Locate the cell with the specified text and output its (X, Y) center coordinate. 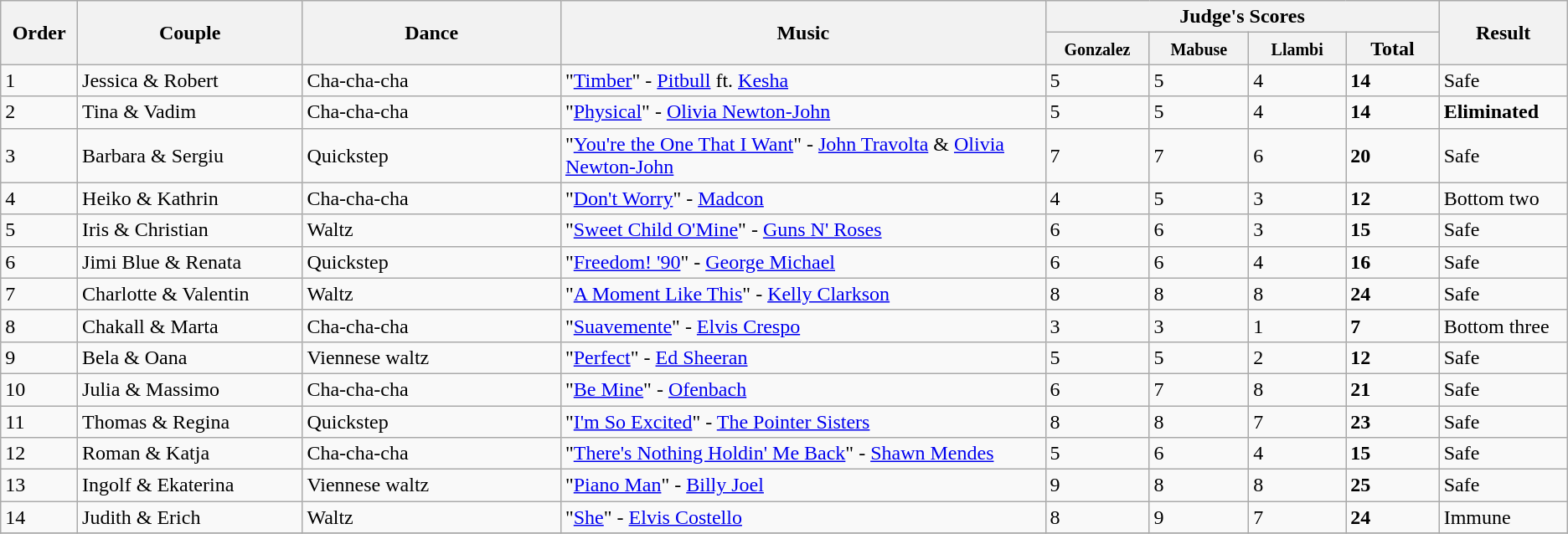
20 (1392, 156)
Bottom three (1503, 326)
"Perfect" - Ed Sheeran (802, 357)
Couple (190, 33)
Jessica & Robert (190, 80)
23 (1392, 421)
"Don't Worry" - Madcon (802, 198)
Judge's Scores (1242, 17)
Tina & Vadim (190, 112)
"You're the One That I Want" - John Travolta & Olivia Newton-John (802, 156)
16 (1392, 262)
"Freedom! '90" - George Michael (802, 262)
"She" - Elvis Costello (802, 517)
Gonzalez (1097, 49)
Jimi Blue & Renata (190, 262)
11 (39, 421)
Chakall & Marta (190, 326)
Total (1392, 49)
"A Moment Like This" - Kelly Clarkson (802, 294)
Roman & Katja (190, 454)
10 (39, 389)
Thomas & Regina (190, 421)
Ingolf & Ekaterina (190, 485)
Iris & Christian (190, 230)
Barbara & Sergiu (190, 156)
Dance (432, 33)
Heiko & Kathrin (190, 198)
"Piano Man" - Billy Joel (802, 485)
Immune (1503, 517)
Bottom two (1503, 198)
"Suavemente" - Elvis Crespo (802, 326)
"Sweet Child O'Mine" - Guns N' Roses (802, 230)
Julia & Massimo (190, 389)
25 (1392, 485)
Judith & Erich (190, 517)
Eliminated (1503, 112)
"Be Mine" - Ofenbach (802, 389)
Result (1503, 33)
13 (39, 485)
Music (802, 33)
21 (1392, 389)
Charlotte & Valentin (190, 294)
Order (39, 33)
Llambi (1297, 49)
"There's Nothing Holdin' Me Back" - Shawn Mendes (802, 454)
"I'm So Excited" - The Pointer Sisters (802, 421)
Mabuse (1199, 49)
"Physical" - Olivia Newton-John (802, 112)
Bela & Oana (190, 357)
"Timber" - Pitbull ft. Kesha (802, 80)
